Detect which cell encompasses the target text, then output its [X, Y] center coordinate. 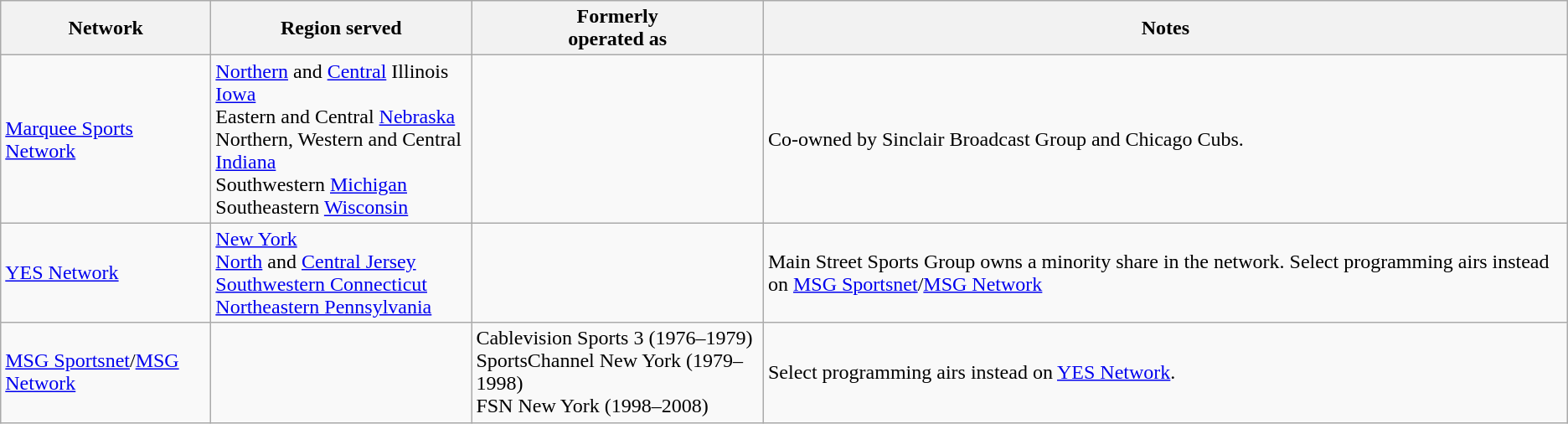
Main Street Sports Group owns a minority share in the network. Select programming airs instead on MSG Sportsnet/MSG Network [1165, 273]
Co-owned by Sinclair Broadcast Group and Chicago Cubs. [1165, 139]
Formerlyoperated as [618, 28]
Marquee Sports Network [106, 139]
Northern and Central IllinoisIowaEastern and Central NebraskaNorthern, Western and Central IndianaSouthwestern MichiganSoutheastern Wisconsin [342, 139]
New YorkNorth and Central JerseySouthwestern ConnecticutNortheastern Pennsylvania [342, 273]
Select programming airs instead on YES Network. [1165, 372]
Cablevision Sports 3 (1976–1979)SportsChannel New York (1979–1998)FSN New York (1998–2008) [618, 372]
Network [106, 28]
Notes [1165, 28]
MSG Sportsnet/MSG Network [106, 372]
Region served [342, 28]
YES Network [106, 273]
